Locate the cell with the specified text and output its (x, y) center coordinate. 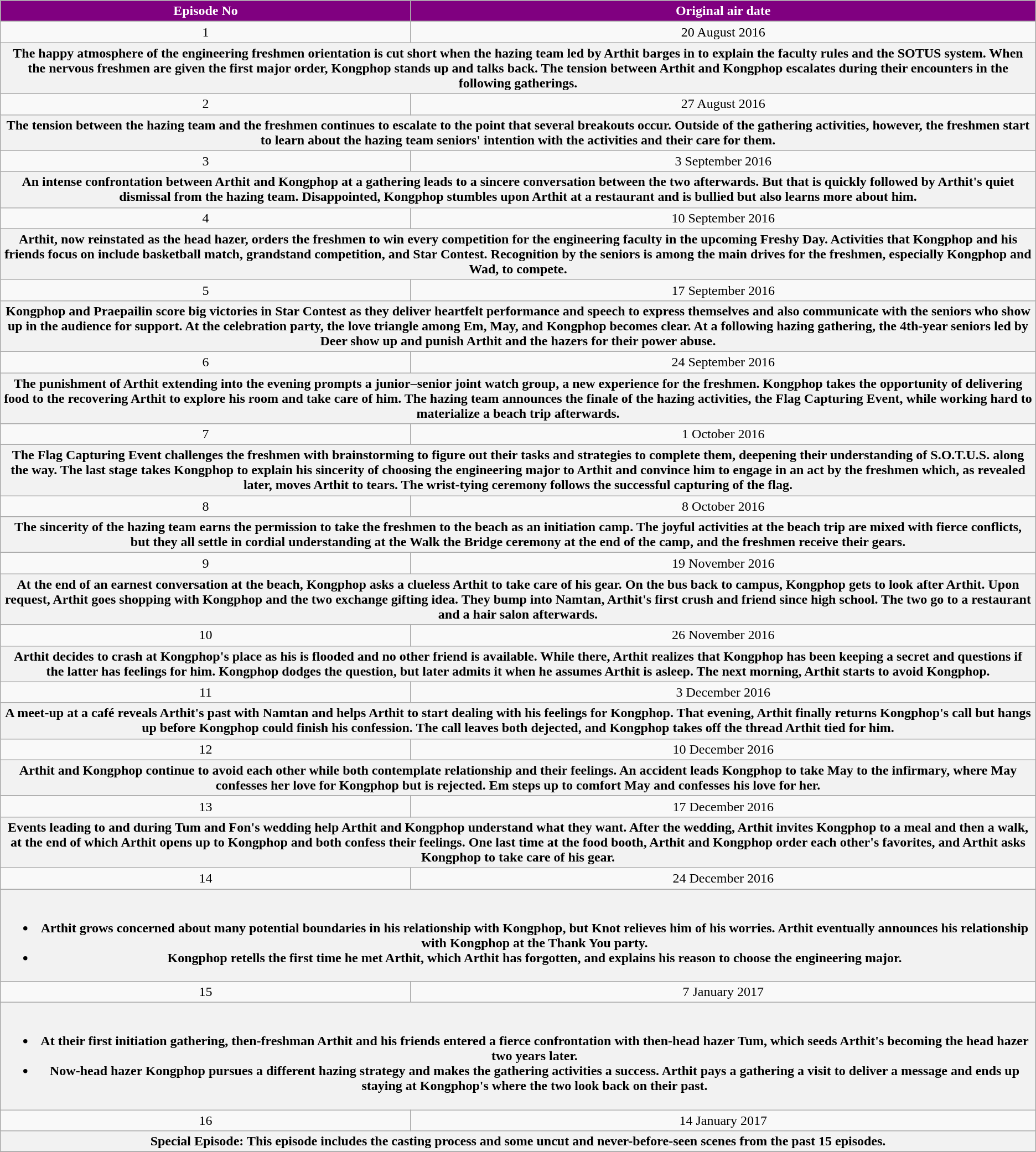
5 (206, 290)
7 January 2017 (723, 992)
14 (206, 878)
2 (206, 104)
20 August 2016 (723, 32)
17 December 2016 (723, 806)
8 (206, 506)
3 (206, 161)
Special Episode: This episode includes the casting process and some uncut and never-before-seen scenes from the past 15 episodes. (518, 1141)
6 (206, 362)
27 August 2016 (723, 104)
Original air date (723, 11)
19 November 2016 (723, 563)
26 November 2016 (723, 635)
13 (206, 806)
17 September 2016 (723, 290)
24 September 2016 (723, 362)
7 (206, 434)
12 (206, 749)
10 December 2016 (723, 749)
3 December 2016 (723, 692)
10 September 2016 (723, 218)
11 (206, 692)
Episode No (206, 11)
14 January 2017 (723, 1120)
9 (206, 563)
3 September 2016 (723, 161)
1 October 2016 (723, 434)
24 December 2016 (723, 878)
15 (206, 992)
10 (206, 635)
4 (206, 218)
16 (206, 1120)
1 (206, 32)
8 October 2016 (723, 506)
